Output the [x, y] coordinate of the center of the cell containing the given text.  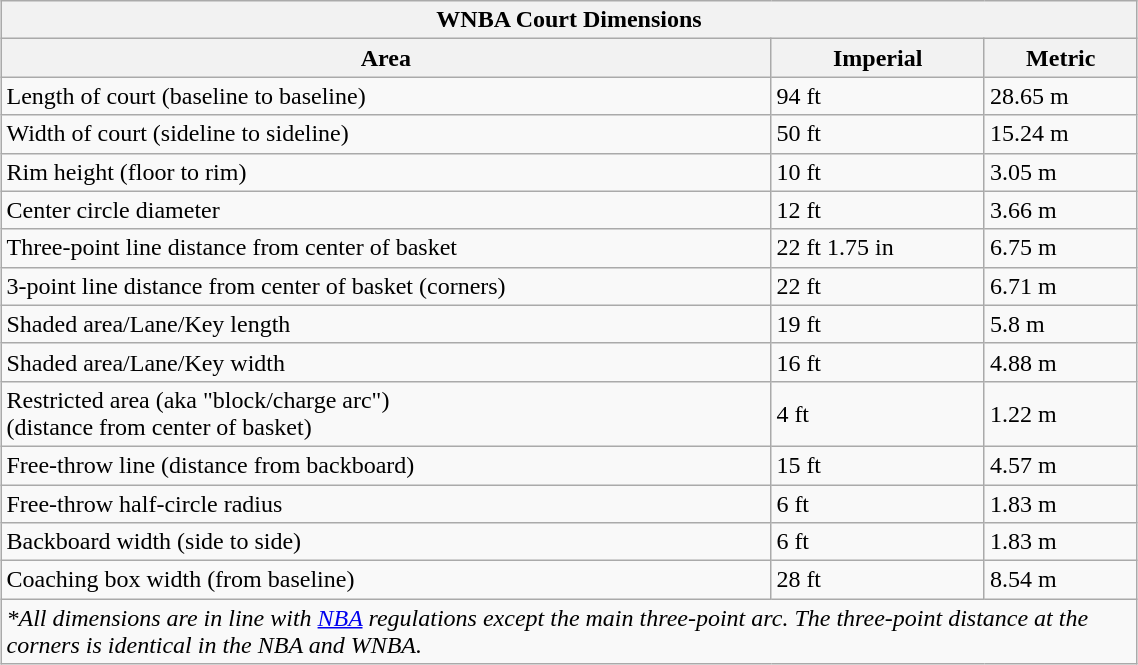
3-point line distance from center of basket (corners) [386, 286]
8.54 m [1060, 580]
1.22 m [1060, 414]
50 ft [878, 134]
6.75 m [1060, 248]
28.65 m [1060, 96]
Rim height (floor to rim) [386, 172]
Three-point line distance from center of basket [386, 248]
Shaded area/Lane/Key width [386, 362]
6.71 m [1060, 286]
22 ft 1.75 in [878, 248]
3.66 m [1060, 210]
15.24 m [1060, 134]
Shaded area/Lane/Key length [386, 324]
4 ft [878, 414]
Width of court (sideline to sideline) [386, 134]
15 ft [878, 465]
12 ft [878, 210]
16 ft [878, 362]
WNBA Court Dimensions [569, 20]
Imperial [878, 58]
Center circle diameter [386, 210]
Area [386, 58]
5.8 m [1060, 324]
19 ft [878, 324]
Restricted area (aka "block/charge arc")(distance from center of basket) [386, 414]
22 ft [878, 286]
Free-throw line (distance from backboard) [386, 465]
Length of court (baseline to baseline) [386, 96]
Metric [1060, 58]
Backboard width (side to side) [386, 542]
94 ft [878, 96]
28 ft [878, 580]
4.57 m [1060, 465]
4.88 m [1060, 362]
3.05 m [1060, 172]
Coaching box width (from baseline) [386, 580]
Free-throw half-circle radius [386, 503]
10 ft [878, 172]
